Locate the cell with the specified text and output its [x, y] center coordinate. 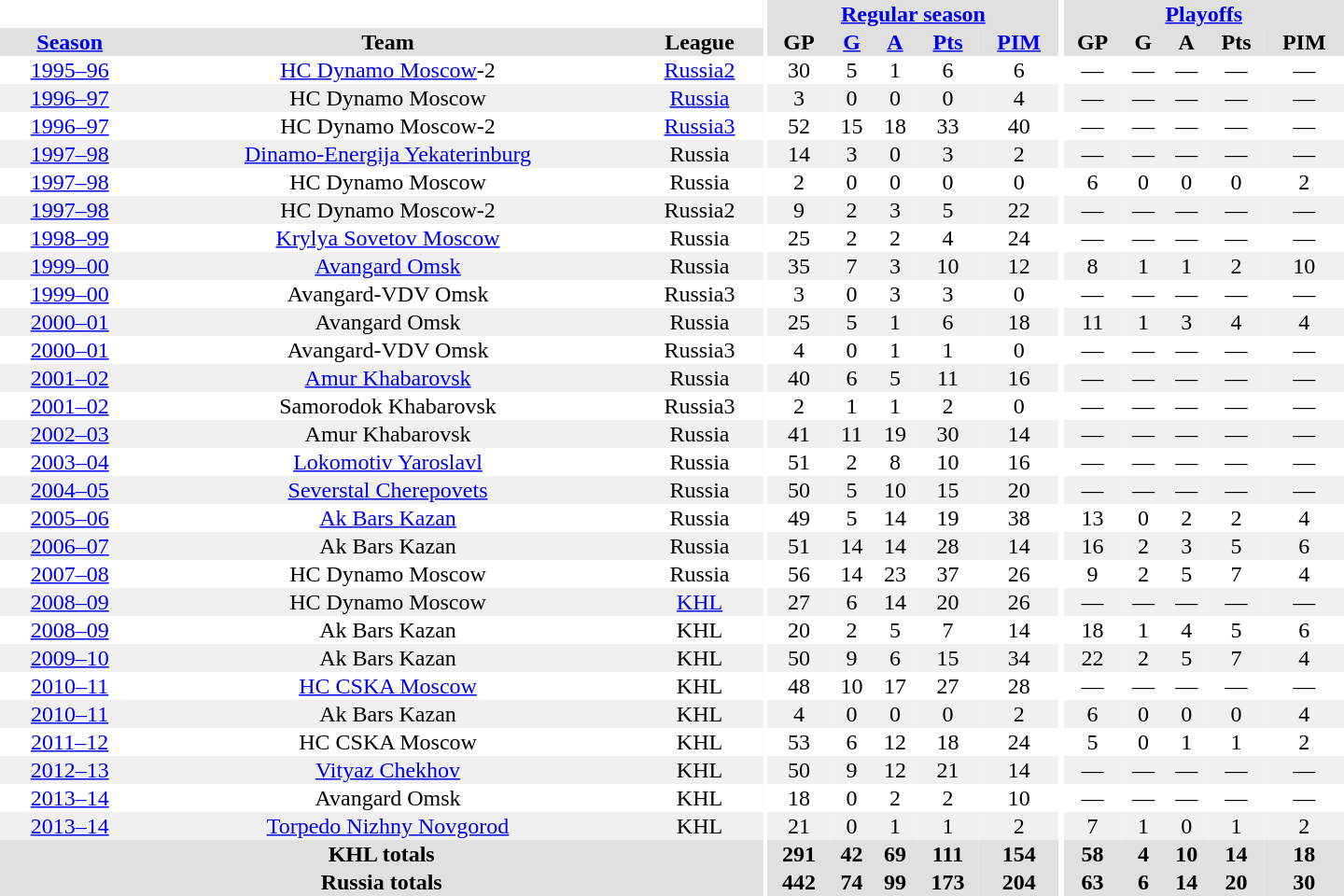
63 [1092, 882]
49 [799, 518]
42 [851, 854]
Regular season [913, 14]
99 [895, 882]
2004–05 [69, 490]
13 [1092, 518]
34 [1019, 658]
Playoffs [1204, 14]
23 [895, 574]
Krylya Sovetov Moscow [387, 238]
291 [799, 854]
17 [895, 686]
2009–10 [69, 658]
2003–04 [69, 462]
Vityaz Chekhov [387, 770]
69 [895, 854]
41 [799, 434]
204 [1019, 882]
53 [799, 742]
Dinamo-Energija Yekaterinburg [387, 154]
442 [799, 882]
Samorodok Khabarovsk [387, 406]
2011–12 [69, 742]
1998–99 [69, 238]
52 [799, 126]
2012–13 [69, 770]
58 [1092, 854]
Lokomotiv Yaroslavl [387, 462]
2005–06 [69, 518]
League [700, 42]
Severstal Cherepovets [387, 490]
173 [948, 882]
KHL totals [381, 854]
2006–07 [69, 546]
56 [799, 574]
2007–08 [69, 574]
74 [851, 882]
Team [387, 42]
Torpedo Nizhny Novgorod [387, 826]
Russia totals [381, 882]
37 [948, 574]
1995–96 [69, 70]
111 [948, 854]
35 [799, 266]
33 [948, 126]
Season [69, 42]
2002–03 [69, 434]
154 [1019, 854]
48 [799, 686]
38 [1019, 518]
